Capture the cell that displays the provided text and extract its (X, Y) central coordinate. 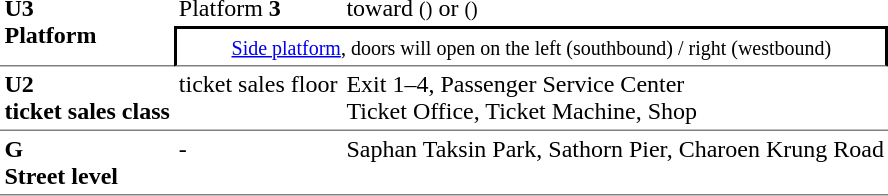
GStreet level (87, 163)
- (258, 163)
Side platform, doors will open on the left (southbound) / right (westbound) (531, 46)
ticket sales floor (258, 98)
U2ticket sales class (87, 98)
